Determine the (X, Y) coordinate at the center of the cell enclosing the given text.  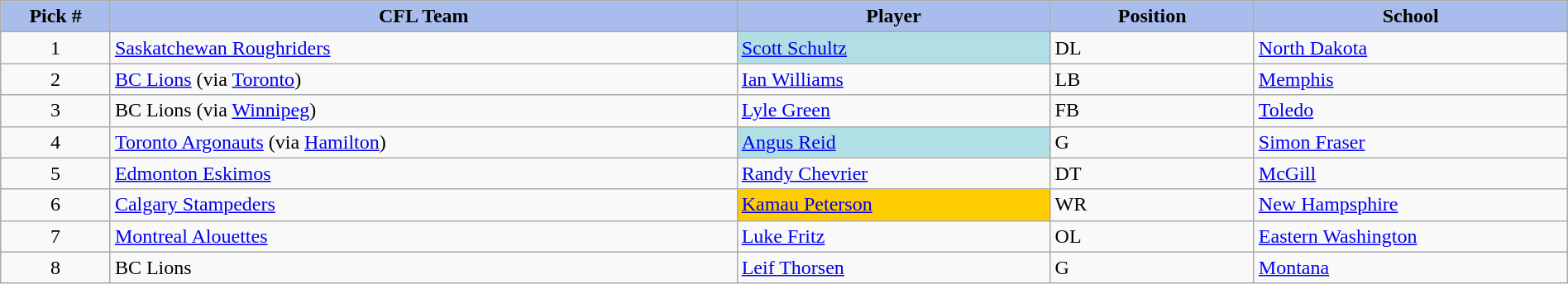
New Hampsphire (1411, 205)
Eastern Washington (1411, 236)
WR (1152, 205)
McGill (1411, 173)
8 (56, 267)
Lyle Green (893, 111)
BC Lions (via Winnipeg) (423, 111)
Montana (1411, 267)
DT (1152, 173)
CFL Team (423, 17)
Luke Fritz (893, 236)
DL (1152, 48)
LB (1152, 79)
Saskatchewan Roughriders (423, 48)
Pick # (56, 17)
Toronto Argonauts (via Hamilton) (423, 142)
Angus Reid (893, 142)
FB (1152, 111)
4 (56, 142)
Simon Fraser (1411, 142)
3 (56, 111)
OL (1152, 236)
Montreal Alouettes (423, 236)
5 (56, 173)
Memphis (1411, 79)
BC Lions (via Toronto) (423, 79)
School (1411, 17)
Ian Williams (893, 79)
Position (1152, 17)
6 (56, 205)
Calgary Stampeders (423, 205)
Player (893, 17)
Scott Schultz (893, 48)
Kamau Peterson (893, 205)
Edmonton Eskimos (423, 173)
Toledo (1411, 111)
1 (56, 48)
7 (56, 236)
North Dakota (1411, 48)
Randy Chevrier (893, 173)
BC Lions (423, 267)
2 (56, 79)
Leif Thorsen (893, 267)
